Output the (x, y) coordinate of the center of the cell containing the given text.  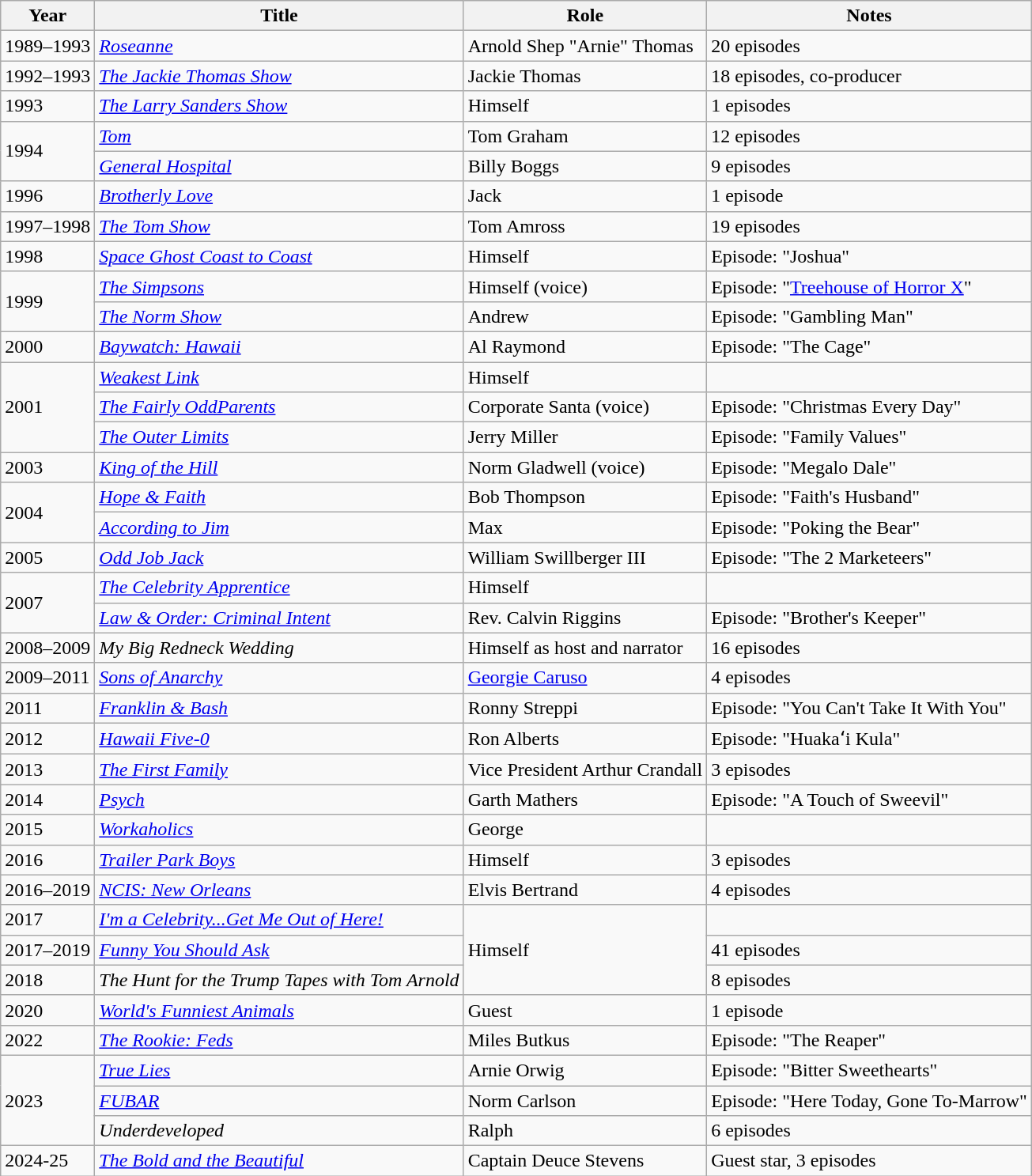
Ron Alberts (585, 739)
9 episodes (870, 166)
Weakest Link (279, 377)
2023 (47, 1100)
Episode: "Joshua" (870, 256)
2017 (47, 920)
Guest (585, 1010)
Arnie Orwig (585, 1070)
Bob Thompson (585, 497)
1998 (47, 256)
I'm a Celebrity...Get Me Out of Here! (279, 920)
My Big Redneck Wedding (279, 648)
6 episodes (870, 1131)
2001 (47, 407)
Corporate Santa (voice) (585, 407)
1989–1993 (47, 46)
Role (585, 16)
Workaholics (279, 830)
20 episodes (870, 46)
Brotherly Love (279, 196)
Himself as host and narrator (585, 648)
George (585, 830)
The Larry Sanders Show (279, 106)
2015 (47, 830)
2008–2009 (47, 648)
Miles Butkus (585, 1040)
Trailer Park Boys (279, 860)
Law & Order: Criminal Intent (279, 618)
Underdeveloped (279, 1131)
Episode: "Treehouse of Horror X" (870, 286)
Tom Graham (585, 136)
The Celebrity Apprentice (279, 588)
41 episodes (870, 950)
Sons of Anarchy (279, 678)
2007 (47, 603)
Episode: "Megalo Dale" (870, 467)
The Jackie Thomas Show (279, 76)
Title (279, 16)
Episode: "You Can't Take It With You" (870, 708)
Elvis Bertrand (585, 890)
2000 (47, 346)
Al Raymond (585, 346)
2014 (47, 800)
Andrew (585, 316)
Odd Job Jack (279, 558)
Notes (870, 16)
Ralph (585, 1131)
Space Ghost Coast to Coast (279, 256)
Episode: "Brother's Keeper" (870, 618)
8 episodes (870, 980)
2024-25 (47, 1161)
Franklin & Bash (279, 708)
2017–2019 (47, 950)
According to Jim (279, 527)
1 episodes (870, 106)
Hawaii Five-0 (279, 739)
2016 (47, 860)
The First Family (279, 770)
Psych (279, 800)
Rev. Calvin Riggins (585, 618)
2018 (47, 980)
Episode: "Faith's Husband" (870, 497)
Jackie Thomas (585, 76)
Episode: "Gambling Man" (870, 316)
Max (585, 527)
Vice President Arthur Crandall (585, 770)
The Fairly OddParents (279, 407)
2013 (47, 770)
Roseanne (279, 46)
2005 (47, 558)
The Rookie: Feds (279, 1040)
Baywatch: Hawaii (279, 346)
1996 (47, 196)
1994 (47, 151)
Episode: "Poking the Bear" (870, 527)
Funny You Should Ask (279, 950)
1993 (47, 106)
1997–1998 (47, 226)
Episode: "Here Today, Gone To-Marrow" (870, 1100)
2012 (47, 739)
NCIS: New Orleans (279, 890)
King of the Hill (279, 467)
Episode: "Family Values" (870, 437)
Guest star, 3 episodes (870, 1161)
Garth Mathers (585, 800)
Episode: "Bitter Sweethearts" (870, 1070)
19 episodes (870, 226)
The Norm Show (279, 316)
The Hunt for the Trump Tapes with Tom Arnold (279, 980)
Episode: "Huakaʻi Kula" (870, 739)
Episode: "Christmas Every Day" (870, 407)
16 episodes (870, 648)
General Hospital (279, 166)
2016–2019 (47, 890)
Hope & Faith (279, 497)
12 episodes (870, 136)
Episode: "The Reaper" (870, 1040)
2022 (47, 1040)
The Tom Show (279, 226)
Jerry Miller (585, 437)
Episode: "A Touch of Sweevil" (870, 800)
Ronny Streppi (585, 708)
Year (47, 16)
Georgie Caruso (585, 678)
Jack (585, 196)
Tom Amross (585, 226)
The Simpsons (279, 286)
Norm Carlson (585, 1100)
2011 (47, 708)
2004 (47, 512)
1999 (47, 301)
The Outer Limits (279, 437)
Billy Boggs (585, 166)
The Bold and the Beautiful (279, 1161)
William Swillberger III (585, 558)
True Lies (279, 1070)
2020 (47, 1010)
Captain Deuce Stevens (585, 1161)
1992–1993 (47, 76)
Episode: "The Cage" (870, 346)
Arnold Shep "Arnie" Thomas (585, 46)
Tom (279, 136)
Himself (voice) (585, 286)
18 episodes, co-producer (870, 76)
Norm Gladwell (voice) (585, 467)
2009–2011 (47, 678)
FUBAR (279, 1100)
2003 (47, 467)
Episode: "The 2 Marketeers" (870, 558)
World's Funniest Animals (279, 1010)
